Output the [X, Y] coordinate of the center of the cell containing the given text.  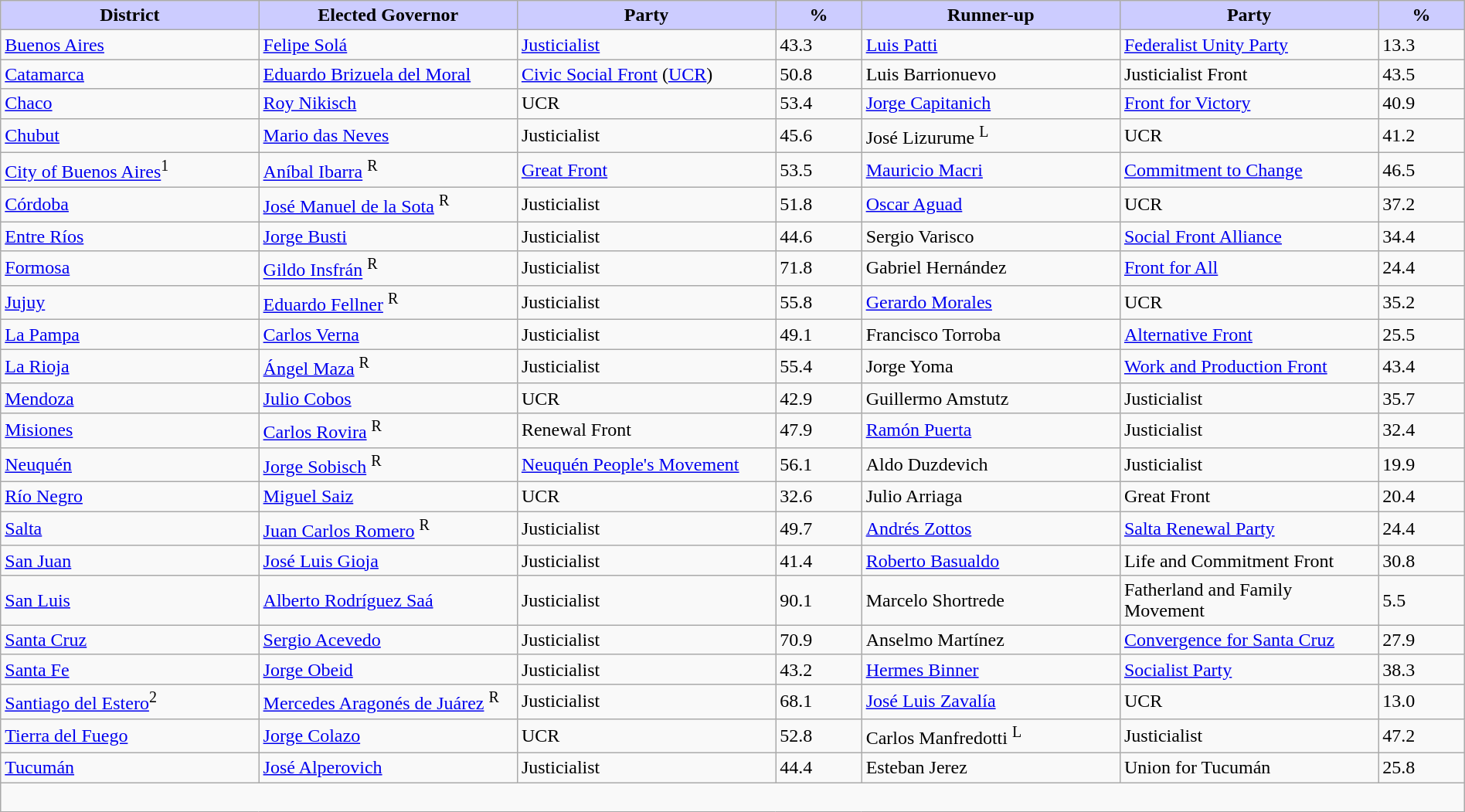
Jorge Colazo [388, 736]
Gildo Insfrán R [388, 269]
13.3 [1422, 45]
38.3 [1422, 669]
Social Front Alliance [1249, 236]
Carlos Verna [388, 335]
Eduardo Brizuela del Moral [388, 74]
Front for Victory [1249, 104]
Jorge Sobisch R [388, 465]
43.2 [819, 669]
41.2 [1422, 136]
Convergence for Santa Cruz [1249, 640]
Justicialist Front [1249, 74]
53.5 [819, 170]
32.6 [819, 497]
Renewal Front [646, 431]
José Alperovich [388, 768]
Civic Social Front (UCR) [646, 74]
45.6 [819, 136]
Córdoba [130, 204]
Gerardo Morales [991, 303]
San Luis [130, 600]
41.4 [819, 560]
Julio Cobos [388, 398]
Sergio Acevedo [388, 640]
Santiago del Estero2 [130, 702]
47.9 [819, 431]
Luis Barrionuevo [991, 74]
Buenos Aires [130, 45]
46.5 [1422, 170]
70.9 [819, 640]
Mauricio Macri [991, 170]
Guillermo Amstutz [991, 398]
25.8 [1422, 768]
5.5 [1422, 600]
Neuquén People's Movement [646, 465]
56.1 [819, 465]
Felipe Solá [388, 45]
37.2 [1422, 204]
30.8 [1422, 560]
San Juan [130, 560]
34.4 [1422, 236]
Chaco [130, 104]
27.9 [1422, 640]
44.6 [819, 236]
Aldo Duzdevich [991, 465]
Chubut [130, 136]
Misiones [130, 431]
20.4 [1422, 497]
José Manuel de la Sota R [388, 204]
55.4 [819, 366]
La Pampa [130, 335]
Fatherland and Family Movement [1249, 600]
Jorge Yoma [991, 366]
Roy Nikisch [388, 104]
District [130, 15]
Alternative Front [1249, 335]
53.4 [819, 104]
Francisco Torroba [991, 335]
Mario das Neves [388, 136]
Jujuy [130, 303]
Ángel Maza R [388, 366]
Mendoza [130, 398]
49.7 [819, 528]
Esteban Jerez [991, 768]
Neuquén [130, 465]
Ramón Puerta [991, 431]
43.4 [1422, 366]
Jorge Busti [388, 236]
Río Negro [130, 497]
44.4 [819, 768]
Andrés Zottos [991, 528]
50.8 [819, 74]
Life and Commitment Front [1249, 560]
Salta [130, 528]
José Lizurume L [991, 136]
49.1 [819, 335]
47.2 [1422, 736]
José Luis Zavalía [991, 702]
51.8 [819, 204]
José Luis Gioja [388, 560]
Oscar Aguad [991, 204]
Luis Patti [991, 45]
35.2 [1422, 303]
Formosa [130, 269]
Santa Cruz [130, 640]
Sergio Varisco [991, 236]
52.8 [819, 736]
Roberto Basualdo [991, 560]
Mercedes Aragonés de Juárez R [388, 702]
Catamarca [130, 74]
19.9 [1422, 465]
Santa Fe [130, 669]
Carlos Rovira R [388, 431]
Federalist Unity Party [1249, 45]
Jorge Capitanich [991, 104]
90.1 [819, 600]
Runner-up [991, 15]
Juan Carlos Romero R [388, 528]
Tucumán [130, 768]
55.8 [819, 303]
Anselmo Martínez [991, 640]
71.8 [819, 269]
25.5 [1422, 335]
Eduardo Fellner R [388, 303]
La Rioja [130, 366]
Julio Arriaga [991, 497]
68.1 [819, 702]
Front for All [1249, 269]
Socialist Party [1249, 669]
Elected Governor [388, 15]
Marcelo Shortrede [991, 600]
43.5 [1422, 74]
Jorge Obeid [388, 669]
Aníbal Ibarra R [388, 170]
Entre Ríos [130, 236]
Carlos Manfredotti L [991, 736]
35.7 [1422, 398]
Tierra del Fuego [130, 736]
Gabriel Hernández [991, 269]
Hermes Binner [991, 669]
Alberto Rodríguez Saá [388, 600]
42.9 [819, 398]
32.4 [1422, 431]
City of Buenos Aires1 [130, 170]
40.9 [1422, 104]
43.3 [819, 45]
Miguel Saiz [388, 497]
Union for Tucumán [1249, 768]
Commitment to Change [1249, 170]
13.0 [1422, 702]
Salta Renewal Party [1249, 528]
Work and Production Front [1249, 366]
